Detect which cell encompasses the target text, then output its [x, y] center coordinate. 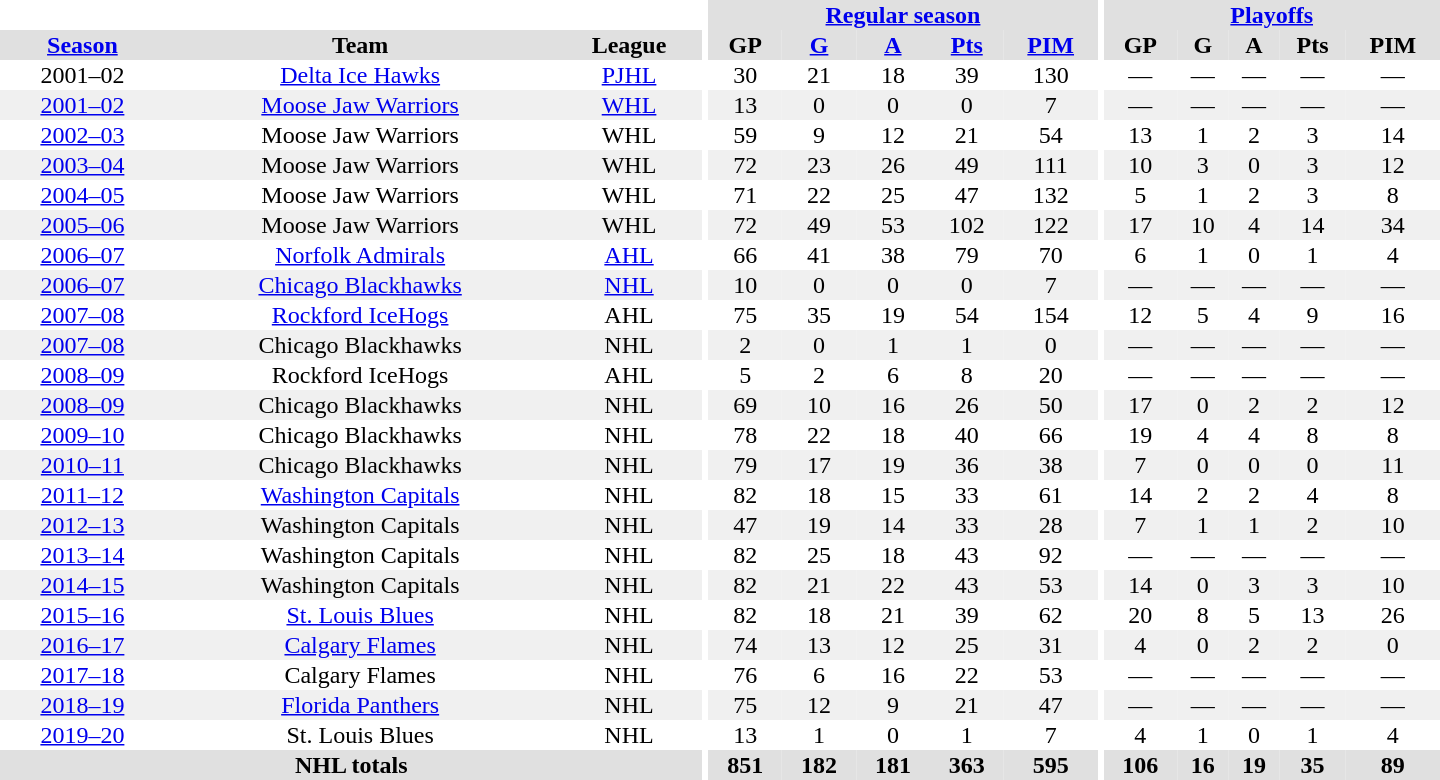
30 [745, 75]
181 [893, 765]
Florida Panthers [360, 705]
2010–11 [82, 465]
130 [1051, 75]
2019–20 [82, 735]
40 [967, 435]
Norfolk Admirals [360, 255]
61 [1051, 495]
11 [1393, 465]
92 [1051, 555]
23 [819, 165]
363 [967, 765]
74 [745, 645]
2003–04 [82, 165]
Playoffs [1272, 15]
62 [1051, 615]
2014–15 [82, 585]
28 [1051, 525]
2012–13 [82, 525]
102 [967, 225]
59 [745, 135]
69 [745, 405]
PJHL [628, 75]
31 [1051, 645]
70 [1051, 255]
NHL totals [352, 765]
2017–18 [82, 675]
2018–19 [82, 705]
15 [893, 495]
41 [819, 255]
36 [967, 465]
2011–12 [82, 495]
851 [745, 765]
132 [1051, 195]
2016–17 [82, 645]
106 [1140, 765]
50 [1051, 405]
2009–10 [82, 435]
111 [1051, 165]
89 [1393, 765]
League [628, 45]
Delta Ice Hawks [360, 75]
122 [1051, 225]
2002–03 [82, 135]
Season [82, 45]
2013–14 [82, 555]
182 [819, 765]
2015–16 [82, 615]
154 [1051, 315]
34 [1393, 225]
76 [745, 675]
Regular season [902, 15]
2004–05 [82, 195]
595 [1051, 765]
78 [745, 435]
2005–06 [82, 225]
Team [360, 45]
71 [745, 195]
